Provide the [X, Y] coordinate of the cell's center where the given text is located.  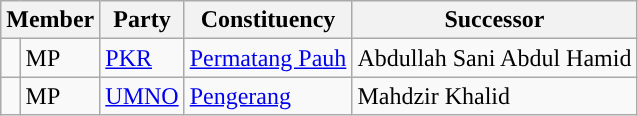
Abdullah Sani Abdul Hamid [494, 58]
Pengerang [268, 96]
UMNO [142, 96]
Constituency [268, 20]
Permatang Pauh [268, 58]
Successor [494, 20]
Party [142, 20]
Mahdzir Khalid [494, 96]
Member [50, 20]
PKR [142, 58]
